Detect which cell encompasses the target text, then output its (X, Y) center coordinate. 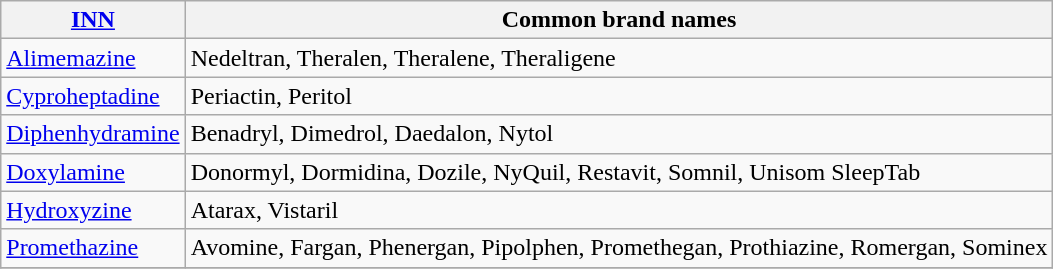
Doxylamine (93, 172)
Promethazine (93, 248)
Periactin, Peritol (619, 96)
INN (93, 20)
Benadryl, Dimedrol, Daedalon, Nytol (619, 134)
Atarax, Vistaril (619, 210)
Diphenhydramine (93, 134)
Common brand names (619, 20)
Donormyl, Dormidina, Dozile, NyQuil, Restavit, Somnil, Unisom SleepTab (619, 172)
Avomine, Fargan, Phenergan, Pipolphen, Promethegan, Prothiazine, Romergan, Sominex (619, 248)
Cyproheptadine (93, 96)
Hydroxyzine (93, 210)
Nedeltran, Theralen, Theralene, Theraligene (619, 58)
Alimemazine (93, 58)
